Scan for the cell matching the given text and deliver its [X, Y] coordinate at center. 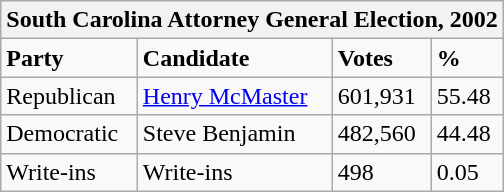
Party [70, 58]
% [467, 58]
601,931 [382, 96]
482,560 [382, 134]
0.05 [467, 172]
44.48 [467, 134]
Henry McMaster [234, 96]
Candidate [234, 58]
South Carolina Attorney General Election, 2002 [252, 20]
Republican [70, 96]
Steve Benjamin [234, 134]
55.48 [467, 96]
Votes [382, 58]
498 [382, 172]
Democratic [70, 134]
